Capture the cell that displays the provided text and extract its (x, y) central coordinate. 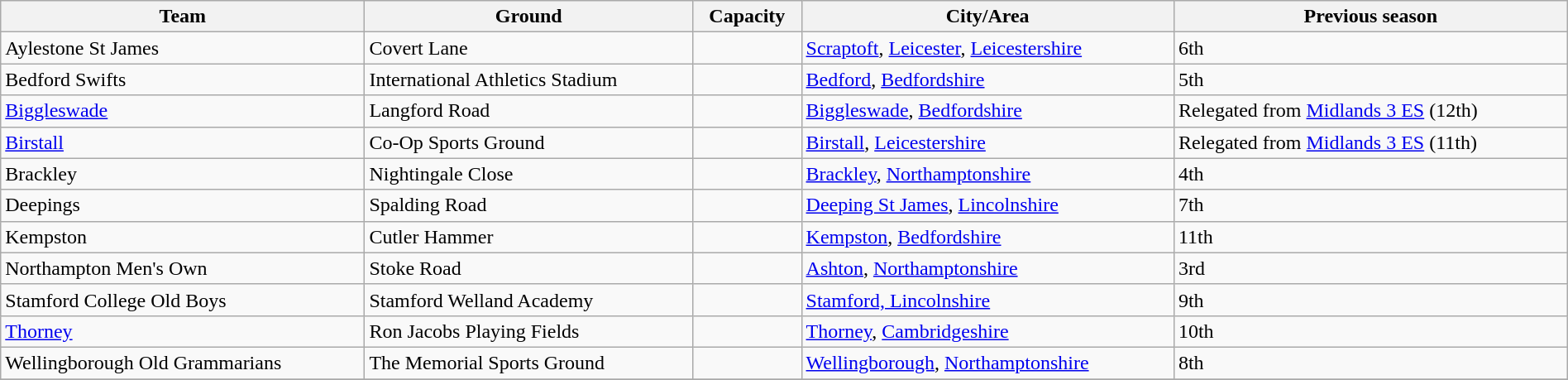
Deepings (183, 205)
Kempston (183, 237)
Stamford, Lincolnshire (987, 300)
9th (1370, 300)
7th (1370, 205)
4th (1370, 174)
Birstall (183, 142)
Thorney, Cambridgeshire (987, 331)
Brackley (183, 174)
Wellingborough, Northamptonshire (987, 363)
Previous season (1370, 17)
3rd (1370, 268)
The Memorial Sports Ground (529, 363)
Stoke Road (529, 268)
Ashton, Northamptonshire (987, 268)
Kempston, Bedfordshire (987, 237)
Brackley, Northamptonshire (987, 174)
Scraptoft, Leicester, Leicestershire (987, 48)
Deeping St James, Lincolnshire (987, 205)
5th (1370, 79)
Co-Op Sports Ground (529, 142)
6th (1370, 48)
Birstall, Leicestershire (987, 142)
Ground (529, 17)
Langford Road (529, 111)
Team (183, 17)
Stamford Welland Academy (529, 300)
Covert Lane (529, 48)
Bedford Swifts (183, 79)
Relegated from Midlands 3 ES (12th) (1370, 111)
City/Area (987, 17)
Bedford, Bedfordshire (987, 79)
Aylestone St James (183, 48)
Biggleswade, Bedfordshire (987, 111)
Capacity (748, 17)
8th (1370, 363)
Cutler Hammer (529, 237)
Northampton Men's Own (183, 268)
Biggleswade (183, 111)
Spalding Road (529, 205)
International Athletics Stadium (529, 79)
Stamford College Old Boys (183, 300)
Nightingale Close (529, 174)
Relegated from Midlands 3 ES (11th) (1370, 142)
10th (1370, 331)
Wellingborough Old Grammarians (183, 363)
Ron Jacobs Playing Fields (529, 331)
Thorney (183, 331)
11th (1370, 237)
